Return (X, Y) of the center of cell containing provided text 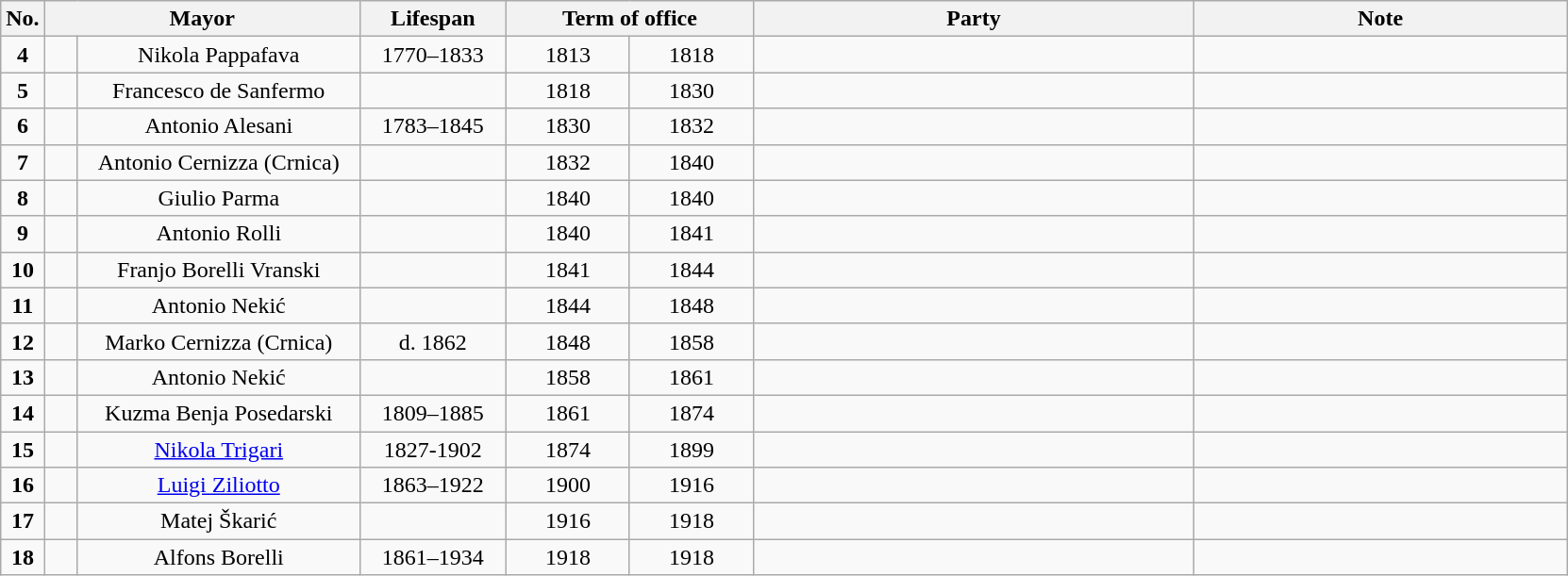
1861–1934 (432, 557)
Nikola Trigari (219, 450)
1899 (691, 450)
9 (23, 234)
7 (23, 162)
1813 (568, 55)
Party (974, 19)
Note (1381, 19)
Marko Cernizza (Crnica) (219, 341)
1863–1922 (432, 485)
11 (23, 305)
18 (23, 557)
Term of office (629, 19)
Giulio Parma (219, 198)
1770–1833 (432, 55)
5 (23, 91)
16 (23, 485)
Alfons Borelli (219, 557)
No. (23, 19)
13 (23, 377)
6 (23, 126)
1809–1885 (432, 413)
14 (23, 413)
Luigi Ziliotto (219, 485)
15 (23, 450)
1827-1902 (432, 450)
17 (23, 521)
1900 (568, 485)
Antonio Rolli (219, 234)
1783–1845 (432, 126)
Kuzma Benja Posedarski (219, 413)
Francesco de Sanfermo (219, 91)
12 (23, 341)
Antonio Alesani (219, 126)
4 (23, 55)
Lifespan (432, 19)
Antonio Cernizza (Crnica) (219, 162)
Matej Škarić (219, 521)
d. 1862 (432, 341)
10 (23, 270)
Franjo Borelli Vranski (219, 270)
Mayor (202, 19)
8 (23, 198)
Nikola Pappafava (219, 55)
